Determine the [X, Y] coordinate at the center of the cell enclosing the given text.  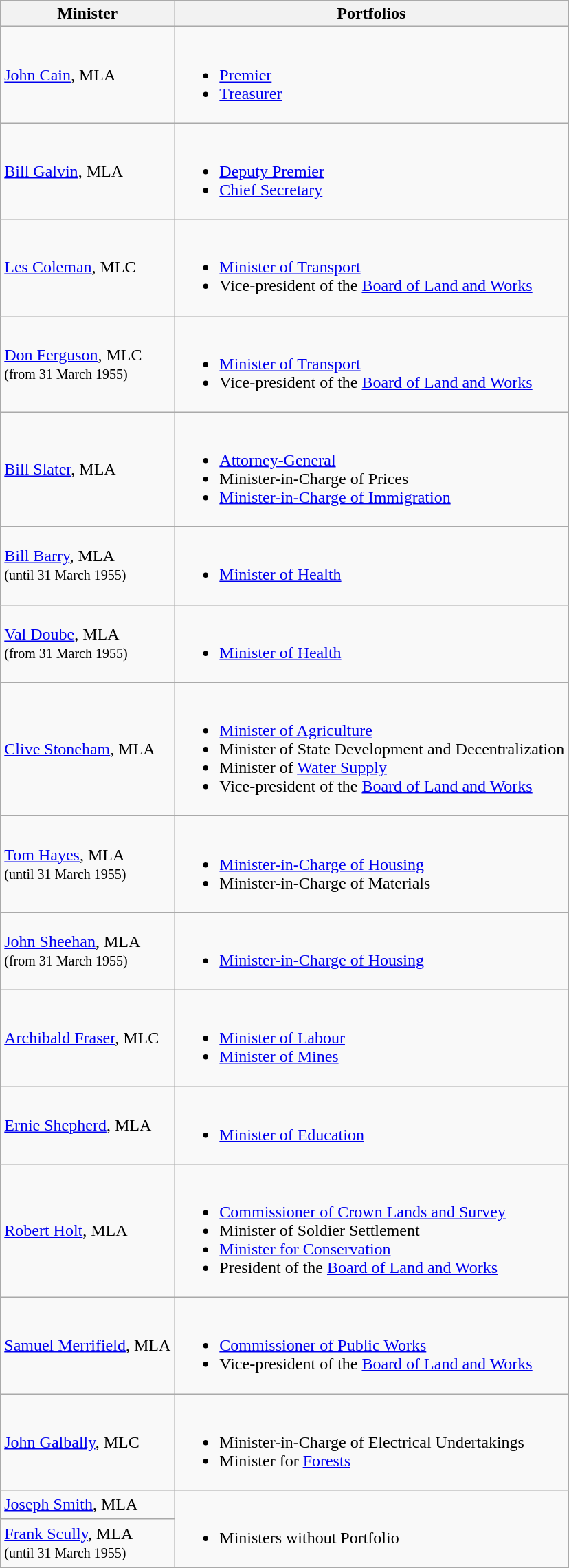
Joseph Smith, MLA [88, 1505]
Robert Holt, MLA [88, 1231]
Minister-in-Charge of Electrical UndertakingsMinister for Forests [371, 1442]
Samuel Merrifield, MLA [88, 1346]
Minister of Education [371, 1125]
John Cain, MLA [88, 75]
Frank Scully, MLA (until 31 March 1955) [88, 1543]
Deputy PremierChief Secretary [371, 171]
Ministers without Portfolio [371, 1529]
Commissioner of Crown Lands and SurveyMinister of Soldier SettlementMinister for ConservationPresident of the Board of Land and Works [371, 1231]
Commissioner of Public WorksVice-president of the Board of Land and Works [371, 1346]
Ernie Shepherd, MLA [88, 1125]
Minister-in-Charge of Housing [371, 950]
Archibald Fraser, MLC [88, 1038]
Val Doube, MLA (from 31 March 1955) [88, 644]
Attorney-GeneralMinister-in-Charge of PricesMinister-in-Charge of Immigration [371, 469]
John Sheehan, MLA (from 31 March 1955) [88, 950]
Clive Stoneham, MLA [88, 749]
Minister [88, 14]
Bill Slater, MLA [88, 469]
John Galbally, MLC [88, 1442]
Minister of AgricultureMinister of State Development and DecentralizationMinister of Water SupplyVice-president of the Board of Land and Works [371, 749]
Minister-in-Charge of HousingMinister-in-Charge of Materials [371, 864]
Bill Galvin, MLA [88, 171]
Minister of LabourMinister of Mines [371, 1038]
Les Coleman, MLC [88, 268]
Don Ferguson, MLC (from 31 March 1955) [88, 364]
Bill Barry, MLA (until 31 March 1955) [88, 565]
Tom Hayes, MLA (until 31 March 1955) [88, 864]
PremierTreasurer [371, 75]
Portfolios [371, 14]
